Return [x, y] of the center of cell containing provided text 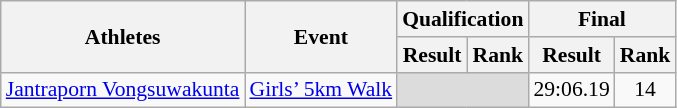
Final [602, 19]
29:06.19 [571, 90]
Girls’ 5km Walk [320, 90]
14 [646, 90]
Jantraporn Vongsuwakunta [123, 90]
Qualification [462, 19]
Athletes [123, 36]
Event [320, 36]
